Determine the [x, y] coordinate at the center of the cell enclosing the given text.  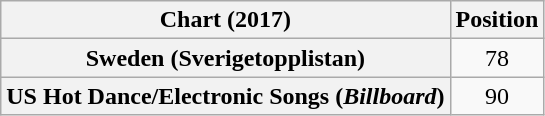
Sweden (Sverigetopplistan) [226, 58]
78 [497, 58]
Position [497, 20]
90 [497, 96]
US Hot Dance/Electronic Songs (Billboard) [226, 96]
Chart (2017) [226, 20]
